Detect which cell encompasses the target text, then output its [x, y] center coordinate. 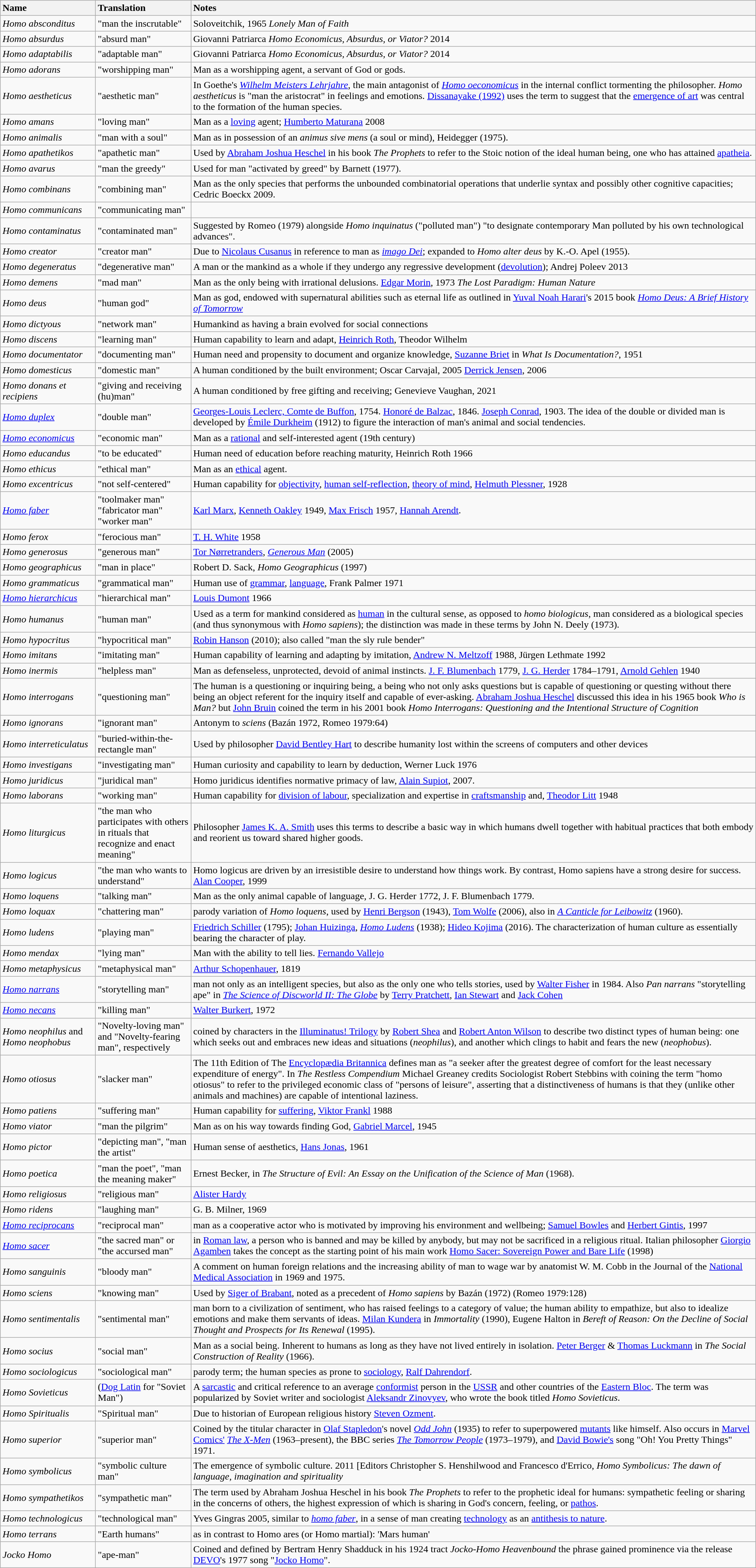
Antonym to sciens (Bazán 1972, Romeo 1979:64) [473, 723]
Homo aestheticus [48, 96]
"ape-man" [143, 1554]
Homo ignorans [48, 723]
"worshipping man" [143, 69]
"man the poet", "man the meaning maker" [143, 1173]
Homo poetica [48, 1173]
Homo educandus [48, 453]
"ferocious man" [143, 537]
Ernest Becker, in The Structure of Evil: An Essay on the Unification of the Science of Man (1968). [473, 1173]
Homo superior [48, 1440]
"human god" [143, 303]
Homo absconditus [48, 23]
A man or the mankind as a whole if they undergo any regressive development (devolution); Andrej Poleev 2013 [473, 267]
Homo sanguinis [48, 1272]
"the man who participates with others in rituals that recognize and enact meaning" [143, 832]
"aesthetic man" [143, 96]
"man in place" [143, 568]
Homo sacer [48, 1246]
Homo ludens [48, 932]
Man as the only being with irrational delusions. Edgar Morin, 1973 The Lost Paradigm: Human Nature [473, 282]
"documenting man" [143, 355]
Homo terrans [48, 1534]
Man as the only animal capable of language, J. G. Herder 1772, J. F. Blumenbach 1779. [473, 896]
Homo animalis [48, 137]
"economic man" [143, 438]
Homo interrogans [48, 697]
"superior man" [143, 1440]
Louis Dumont 1966 [473, 598]
Used by philosopher David Bentley Hart to describe humanity lost within the screens of computers and other devices [473, 744]
Homo economicus [48, 438]
parody term; the human species as prone to sociology, Ralf Dahrendorf. [473, 1372]
Used by Siger of Brabant, noted as a precedent of Homo sapiens by Bazán (1972) (Romeo 1979:128) [473, 1293]
Homo Spiritualis [48, 1413]
Homo hypocritus [48, 640]
"Novelty-loving man" and "Novelty-fearing man", respectively [143, 1036]
"ethical man" [143, 469]
as in contrast to Homo ares (or Homo martial): 'Mars human' [473, 1534]
man as a cooperative actor who is motivated by improving his environment and wellbeing; Samuel Bowles and Herbert Gintis, 1997 [473, 1225]
Homo grammaticus [48, 583]
Homo sympathetikos [48, 1498]
"hypocritical man" [143, 640]
"contaminated man" [143, 230]
"slacker man" [143, 1079]
Homo hierarchicus [48, 598]
Homo religiosus [48, 1194]
Jocko Homo [48, 1554]
"giving and receiving (hu)man" [143, 391]
A human conditioned by free gifting and receiving; Genevieve Vaughan, 2021 [473, 391]
Humankind as having a brain evolved for social connections [473, 324]
Man as in possession of an animus sive mens (a soul or mind), Heidegger (1975). [473, 137]
Alister Hardy [473, 1194]
Suggested by Romeo (1979) alongside Homo inquinatus ("polluted man") "to designate contemporary Man polluted by his own technological advances". [473, 230]
"human man" [143, 619]
Soloveitchik, 1965 Lonely Man of Faith [473, 23]
Homo liturgicus [48, 832]
Homo adorans [48, 69]
G. B. Milner, 1969 [473, 1209]
Homo ferox [48, 537]
Homo patiens [48, 1111]
Homo documentator [48, 355]
"religious man" [143, 1194]
"talking man" [143, 896]
Human curiosity and capability to learn by deduction, Werner Luck 1976 [473, 765]
"mad man" [143, 282]
T. H. White 1958 [473, 537]
"degenerative man" [143, 267]
"symbolic culture man" [143, 1471]
Walter Burkert, 1972 [473, 1010]
Used by Abraham Joshua Heschel in his book The Prophets to refer to the Stoic notion of the ideal human being, one who has attained apatheia. [473, 153]
"lying man" [143, 953]
Homo logicus [48, 875]
Homo investigans [48, 765]
Homo sciens [48, 1293]
Homo deus [48, 303]
Homo Sovieticus [48, 1393]
Human need and propensity to document and organize knowledge, Suzanne Briet in What Is Documentation?, 1951 [473, 355]
"killing man" [143, 1010]
Homo neophilus and Homo neophobus [48, 1036]
Homo sentimentalis [48, 1319]
"adaptable man" [143, 54]
Homo amans [48, 122]
Homo symbolicus [48, 1471]
"toolmaker man""fabricator man""worker man" [143, 510]
"man with a soul" [143, 137]
Human capability for objectivity, human self-reflection, theory of mind, Helmuth Plessner, 1928 [473, 484]
"knowing man" [143, 1293]
Man as on his way towards finding God, Gabriel Marcel, 1945 [473, 1126]
Homo sociologicus [48, 1372]
"double man" [143, 417]
Notes [473, 8]
"absurd man" [143, 39]
Arthur Schopenhauer, 1819 [473, 969]
Tor Nørretranders, Generous Man (2005) [473, 552]
Homo contaminatus [48, 230]
Human need of education before reaching maturity, Heinrich Roth 1966 [473, 453]
Translation [143, 8]
Name [48, 8]
Homo metaphysicus [48, 969]
Homo duplex [48, 417]
Homo otiosus [48, 1079]
"sentimental man" [143, 1319]
Homo loquens [48, 896]
Homo communicans [48, 210]
Homo absurdus [48, 39]
"apathetic man" [143, 153]
Homo discens [48, 339]
"Spiritual man" [143, 1413]
Man as a loving agent; Humberto Maturana 2008 [473, 122]
Homo technologicus [48, 1518]
Human use of grammar, language, Frank Palmer 1971 [473, 583]
parody variation of Homo loquens, used by Henri Bergson (1943), Tom Wolfe (2006), also in A Canticle for Leibowitz (1960). [473, 912]
"sociological man" [143, 1372]
"depicting man", "man the artist" [143, 1147]
Homo loquax [48, 912]
Homo faber [48, 510]
"juridical man" [143, 780]
"reciprocal man" [143, 1225]
"domestic man" [143, 370]
Homo juridicus identifies normative primacy of law, Alain Supiot, 2007. [473, 780]
Homo geographicus [48, 568]
Due to Nicolaus Cusanus in reference to man as imago Dei; expanded to Homo alter deus by K.-O. Apel (1955). [473, 252]
"investigating man" [143, 765]
Robin Hanson (2010); also called "man the sly rule bender" [473, 640]
"man the inscrutable" [143, 23]
Man as a worshipping agent, a servant of God or gods. [473, 69]
Homo narrans [48, 990]
Karl Marx, Kenneth Oakley 1949, Max Frisch 1957, Hannah Arendt. [473, 510]
"Earth humans" [143, 1534]
"communicating man" [143, 210]
"creator man" [143, 252]
"technological man" [143, 1518]
Homo necans [48, 1010]
"hierarchical man" [143, 598]
Homo viator [48, 1126]
Robert D. Sack, Homo Geographicus (1997) [473, 568]
"ignorant man" [143, 723]
Homo domesticus [48, 370]
"suffering man" [143, 1111]
Homo adaptabilis [48, 54]
Man as an ethical agent. [473, 469]
Homo ethicus [48, 469]
"man the pilgrim" [143, 1126]
"not self-centered" [143, 484]
"imitating man" [143, 655]
"bloody man" [143, 1272]
"working man" [143, 795]
Homo avarus [48, 168]
Homo socius [48, 1351]
Homo humanus [48, 619]
"metaphysical man" [143, 969]
Homo dictyous [48, 324]
"playing man" [143, 932]
"the sacred man" or "the accursed man" [143, 1246]
Due to historian of European religious history Steven Ozment. [473, 1413]
"learning man" [143, 339]
Man with the ability to tell lies. Fernando Vallejo [473, 953]
"man the greedy" [143, 168]
(Dog Latin for "Soviet Man") [143, 1393]
"helpless man" [143, 670]
"to be educated" [143, 453]
Homo laborans [48, 795]
Homo interreticulatus [48, 744]
Homo juridicus [48, 780]
"the man who wants to understand" [143, 875]
Homo generosus [48, 552]
"combining man" [143, 189]
Homo reciprocans [48, 1225]
Homo degeneratus [48, 267]
Human capability for suffering, Viktor Frankl 1988 [473, 1111]
"generous man" [143, 552]
Homo imitans [48, 655]
Homo pictor [48, 1147]
Homo excentricus [48, 484]
"social man" [143, 1351]
Homo demens [48, 282]
Human sense of aesthetics, Hans Jonas, 1961 [473, 1147]
Homo inermis [48, 670]
"questioning man" [143, 697]
Man as a rational and self-interested agent (19th century) [473, 438]
"buried-within-the-rectangle man" [143, 744]
Homo apathetikos [48, 153]
A human conditioned by the built environment; Oscar Carvajal, 2005 Derrick Jensen, 2006 [473, 370]
"chattering man" [143, 912]
Yves Gingras 2005, similar to homo faber, in a sense of man creating technology as an antithesis to nature. [473, 1518]
Homo ridens [48, 1209]
"laughing man" [143, 1209]
Human capability for division of labour, specialization and expertise in craftsmanship and, Theodor Litt 1948 [473, 795]
Used for man "activated by greed" by Barnett (1977). [473, 168]
"grammatical man" [143, 583]
Human capability of learning and adapting by imitation, Andrew N. Meltzoff 1988, Jürgen Lethmate 1992 [473, 655]
Homo mendax [48, 953]
Homo creator [48, 252]
"storytelling man" [143, 990]
"network man" [143, 324]
"sympathetic man" [143, 1498]
Homo combinans [48, 189]
Human capability to learn and adapt, Heinrich Roth, Theodor Wilhelm [473, 339]
Man as defenseless, unprotected, devoid of animal instincts. J. F. Blumenbach 1779, J. G. Herder 1784–1791, Arnold Gehlen 1940 [473, 670]
"loving man" [143, 122]
Homo donans et recipiens [48, 391]
